Return the [X, Y] coordinate for the center point of the cell that contains the specified text.  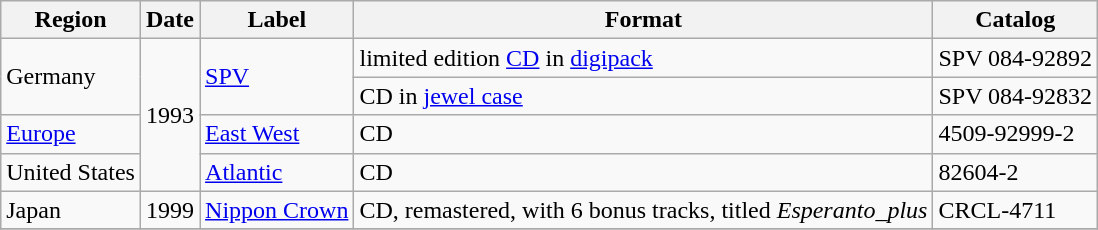
Format [644, 20]
Japan [71, 210]
82604-2 [1016, 172]
SPV 084-92892 [1016, 58]
limited edition CD in digipack [644, 58]
Nippon Crown [277, 210]
Atlantic [277, 172]
Catalog [1016, 20]
1993 [170, 115]
Date [170, 20]
SPV 084-92832 [1016, 96]
4509-92999-2 [1016, 134]
CD, remastered, with 6 bonus tracks, titled Esperanto_plus [644, 210]
Europe [71, 134]
1999 [170, 210]
CRCL-4711 [1016, 210]
Germany [71, 77]
East West [277, 134]
SPV [277, 77]
United States [71, 172]
CD in jewel case [644, 96]
Label [277, 20]
Region [71, 20]
